Identify which cell holds the provided text, then report its (x, y) central coordinate. 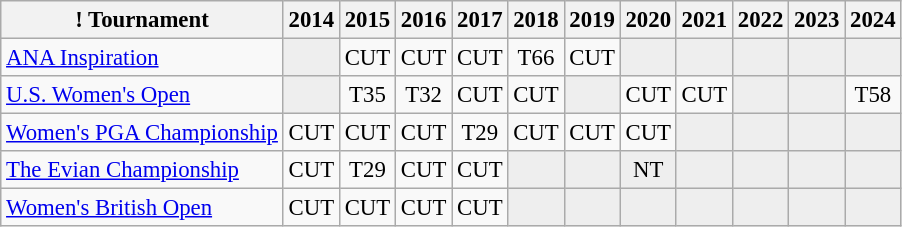
Women's PGA Championship (142, 133)
NT (648, 170)
T35 (367, 95)
2016 (424, 20)
ANA Inspiration (142, 58)
Women's British Open (142, 208)
2020 (648, 20)
2024 (873, 20)
U.S. Women's Open (142, 95)
2023 (817, 20)
2015 (367, 20)
2022 (760, 20)
2017 (480, 20)
The Evian Championship (142, 170)
T58 (873, 95)
2018 (536, 20)
2019 (592, 20)
T66 (536, 58)
! Tournament (142, 20)
2014 (311, 20)
T32 (424, 95)
2021 (704, 20)
